From the cell containing the given text, extract its center point as [x, y] coordinate. 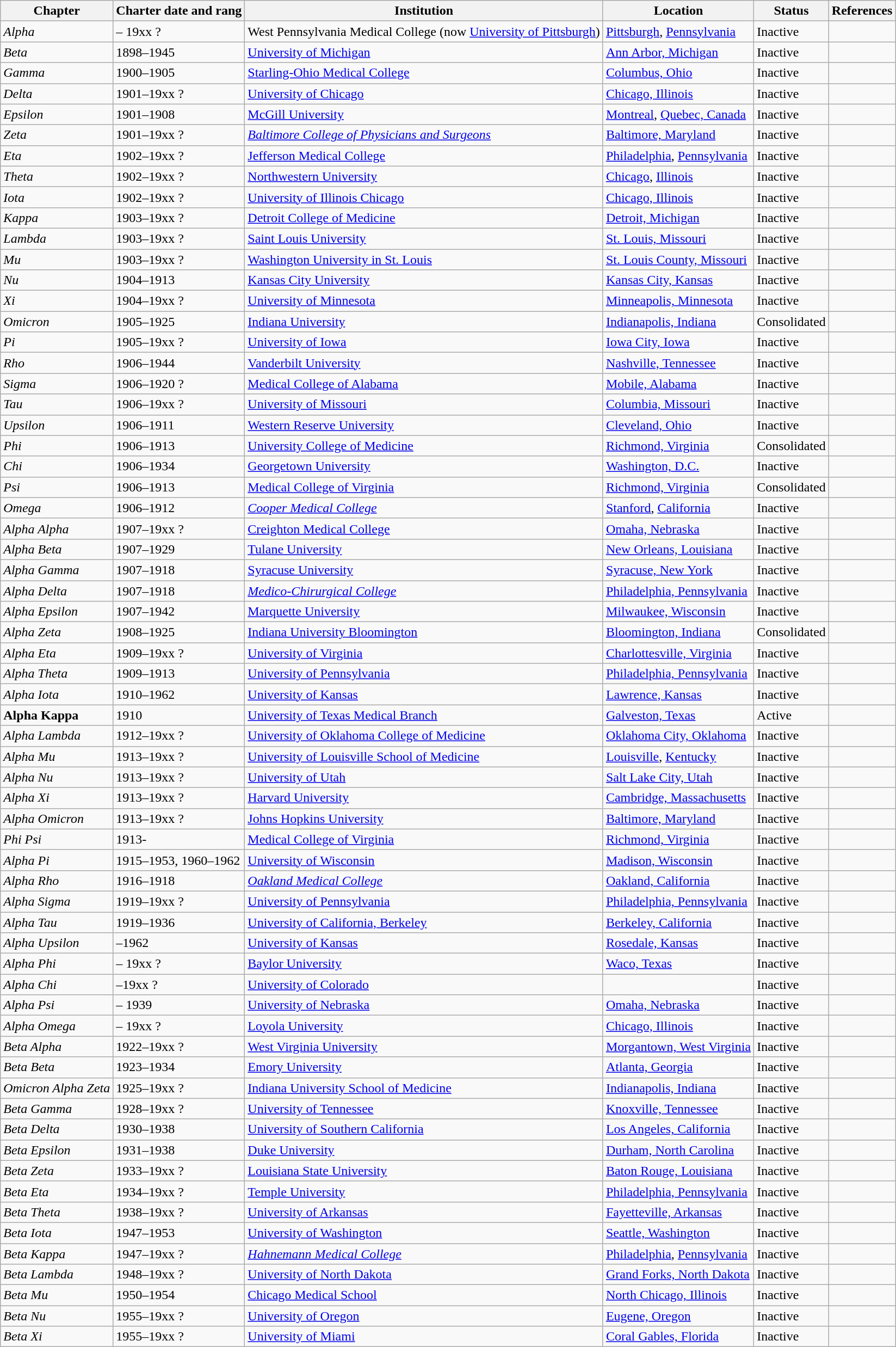
Washington, D.C. [678, 466]
Baltimore College of Physicians and Surgeons [424, 135]
Alpha Mu [57, 756]
1906–1944 [179, 363]
University of North Dakota [424, 1275]
Alpha Gamma [57, 570]
–1962 [179, 943]
Harvard University [424, 798]
Alpha Lambda [57, 736]
Fayetteville, Arkansas [678, 1212]
Beta Zeta [57, 1171]
Institution [424, 11]
Beta Iota [57, 1233]
1909–1913 [179, 674]
Pi [57, 342]
Beta Theta [57, 1212]
Washington University in St. Louis [424, 260]
Indiana University [424, 322]
Saint Louis University [424, 238]
Beta Kappa [57, 1253]
University of Illinois Chicago [424, 197]
Baylor University [424, 964]
Oakland Medical College [424, 881]
Starling-Ohio Medical College [424, 73]
1930–1938 [179, 1129]
University of Iowa [424, 342]
Medico-Chirurgical College [424, 591]
Morgantown, West Virginia [678, 1047]
Beta [57, 52]
Detroit, Michigan [678, 218]
University of Colorado [424, 985]
Stanford, California [678, 508]
Waco, Texas [678, 964]
Northwestern University [424, 176]
Lambda [57, 238]
Grand Forks, North Dakota [678, 1275]
1906–19xx ? [179, 404]
Alpha Beta [57, 549]
Chicago Medical School [424, 1295]
Chapter [57, 11]
University of California, Berkeley [424, 922]
Mu [57, 260]
Beta Alpha [57, 1047]
St. Louis County, Missouri [678, 260]
Omicron Alpha Zeta [57, 1088]
University of Louisville School of Medicine [424, 756]
Columbia, Missouri [678, 404]
Zeta [57, 135]
Upsilon [57, 425]
1906–1912 [179, 508]
Hahnemann Medical College [424, 1253]
Galveston, Texas [678, 715]
1900–1905 [179, 73]
1922–19xx ? [179, 1047]
1947–19xx ? [179, 1253]
Tau [57, 404]
Alpha Theta [57, 674]
1907–19xx ? [179, 528]
Marquette University [424, 612]
Oklahoma City, Oklahoma [678, 736]
Madison, Wisconsin [678, 860]
1910–1962 [179, 694]
Temple University [424, 1191]
Berkeley, California [678, 922]
Iota [57, 197]
Beta Nu [57, 1316]
University of Oregon [424, 1316]
North Chicago, Illinois [678, 1295]
Gamma [57, 73]
Western Reserve University [424, 425]
Alpha Omega [57, 1026]
1923–1934 [179, 1067]
Rosedale, Kansas [678, 943]
Coral Gables, Florida [678, 1337]
Eta [57, 156]
1938–19xx ? [179, 1212]
Xi [57, 301]
1933–19xx ? [179, 1171]
1950–1954 [179, 1295]
Beta Eta [57, 1191]
Kansas City, Kansas [678, 280]
Cambridge, Massachusetts [678, 798]
1909–19xx ? [179, 653]
Louisville, Kentucky [678, 756]
University of Nebraska [424, 1005]
Beta Lambda [57, 1275]
Phi [57, 446]
Oakland, California [678, 881]
1906–1911 [179, 425]
Columbus, Ohio [678, 73]
Alpha Psi [57, 1005]
– 1939 [179, 1005]
Theta [57, 176]
1919–19xx ? [179, 901]
Phi Psi [57, 839]
Sigma [57, 384]
University of Minnesota [424, 301]
1947–1953 [179, 1233]
1906–1920 ? [179, 384]
Bloomington, Indiana [678, 632]
Durham, North Carolina [678, 1150]
Johns Hopkins University [424, 819]
Milwaukee, Wisconsin [678, 612]
University of Virginia [424, 653]
Pittsburgh, Pennsylvania [678, 32]
Los Angeles, California [678, 1129]
1906–1934 [179, 466]
Alpha Pi [57, 860]
Duke University [424, 1150]
Alpha Xi [57, 798]
Alpha Iota [57, 694]
Georgetown University [424, 466]
Beta Epsilon [57, 1150]
1910 [179, 715]
Nu [57, 280]
Vanderbilt University [424, 363]
Alpha Phi [57, 964]
Montreal, Quebec, Canada [678, 114]
1913- [179, 839]
Alpha Alpha [57, 528]
Location [678, 11]
Kansas City University [424, 280]
1948–19xx ? [179, 1275]
Alpha Delta [57, 591]
Loyola University [424, 1026]
West Virginia University [424, 1047]
University of Oklahoma College of Medicine [424, 736]
Jefferson Medical College [424, 156]
1931–1938 [179, 1150]
Rho [57, 363]
Beta Beta [57, 1067]
Psi [57, 487]
1904–1913 [179, 280]
Epsilon [57, 114]
University of Tennessee [424, 1109]
Louisiana State University [424, 1171]
Status [792, 11]
Active [792, 715]
1925–19xx ? [179, 1088]
Alpha Sigma [57, 901]
1901–1908 [179, 114]
1908–1925 [179, 632]
Alpha Eta [57, 653]
Beta Gamma [57, 1109]
Alpha Epsilon [57, 612]
1907–1942 [179, 612]
Alpha Upsilon [57, 943]
West Pennsylvania Medical College (now University of Pittsburgh) [424, 32]
Alpha Rho [57, 881]
University of Southern California [424, 1129]
Alpha Tau [57, 922]
Atlanta, Georgia [678, 1067]
Ann Arbor, Michigan [678, 52]
Charter date and rang [179, 11]
–19xx ? [179, 985]
University of Utah [424, 777]
1907–1929 [179, 549]
Alpha Nu [57, 777]
Omicron [57, 322]
Knoxville, Tennessee [678, 1109]
Alpha Kappa [57, 715]
Charlottesville, Virginia [678, 653]
Alpha Zeta [57, 632]
Mobile, Alabama [678, 384]
Cleveland, Ohio [678, 425]
Iowa City, Iowa [678, 342]
Baton Rouge, Louisiana [678, 1171]
Cooper Medical College [424, 508]
Beta Delta [57, 1129]
University of Missouri [424, 404]
Syracuse University [424, 570]
Salt Lake City, Utah [678, 777]
New Orleans, Louisiana [678, 549]
1919–1936 [179, 922]
Alpha [57, 32]
University of Washington [424, 1233]
Indiana University School of Medicine [424, 1088]
Tulane University [424, 549]
1898–1945 [179, 52]
University of Texas Medical Branch [424, 715]
University of Michigan [424, 52]
University of Chicago [424, 94]
1934–19xx ? [179, 1191]
Indiana University Bloomington [424, 632]
Chi [57, 466]
Syracuse, New York [678, 570]
Nashville, Tennessee [678, 363]
Beta Xi [57, 1337]
Lawrence, Kansas [678, 694]
Kappa [57, 218]
McGill University [424, 114]
Eugene, Oregon [678, 1316]
Beta Mu [57, 1295]
1905–19xx ? [179, 342]
University of Miami [424, 1337]
St. Louis, Missouri [678, 238]
1915–1953, 1960–1962 [179, 860]
Minneapolis, Minnesota [678, 301]
University of Wisconsin [424, 860]
Creighton Medical College [424, 528]
References [862, 11]
Seattle, Washington [678, 1233]
Alpha Chi [57, 985]
University College of Medicine [424, 446]
Alpha Omicron [57, 819]
Omega [57, 508]
1905–1925 [179, 322]
Delta [57, 94]
1904–19xx ? [179, 301]
Medical College of Alabama [424, 384]
1912–19xx ? [179, 736]
1928–19xx ? [179, 1109]
University of Arkansas [424, 1212]
Detroit College of Medicine [424, 218]
Emory University [424, 1067]
1916–1918 [179, 881]
